Output the (X, Y) coordinate of the center of the cell containing the given text.  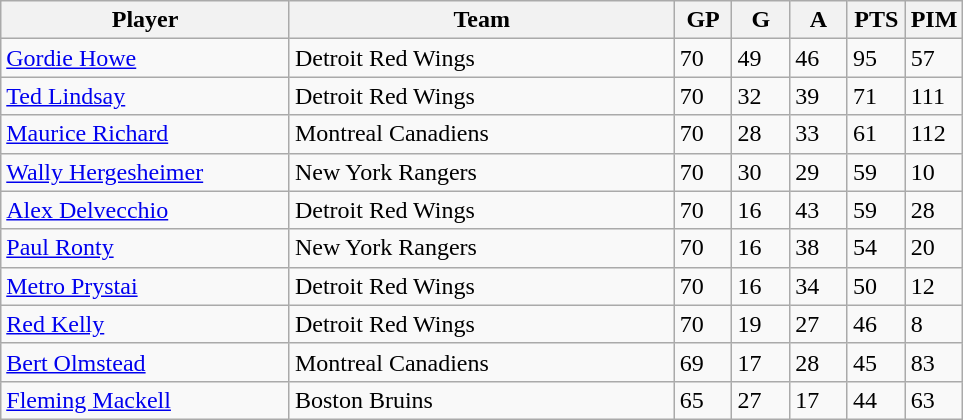
63 (934, 400)
Red Kelly (146, 324)
Gordie Howe (146, 58)
Bert Olmstead (146, 362)
Boston Bruins (482, 400)
8 (934, 324)
32 (761, 96)
43 (819, 210)
71 (876, 96)
50 (876, 286)
45 (876, 362)
Alex Delvecchio (146, 210)
29 (819, 172)
Ted Lindsay (146, 96)
Metro Prystai (146, 286)
65 (703, 400)
19 (761, 324)
20 (934, 248)
A (819, 20)
112 (934, 134)
61 (876, 134)
Fleming Mackell (146, 400)
95 (876, 58)
GP (703, 20)
10 (934, 172)
33 (819, 134)
69 (703, 362)
Team (482, 20)
44 (876, 400)
PIM (934, 20)
57 (934, 58)
54 (876, 248)
49 (761, 58)
Player (146, 20)
83 (934, 362)
PTS (876, 20)
38 (819, 248)
Paul Ronty (146, 248)
34 (819, 286)
G (761, 20)
39 (819, 96)
Maurice Richard (146, 134)
Wally Hergesheimer (146, 172)
111 (934, 96)
12 (934, 286)
30 (761, 172)
